Return [X, Y] of the center of cell containing provided text 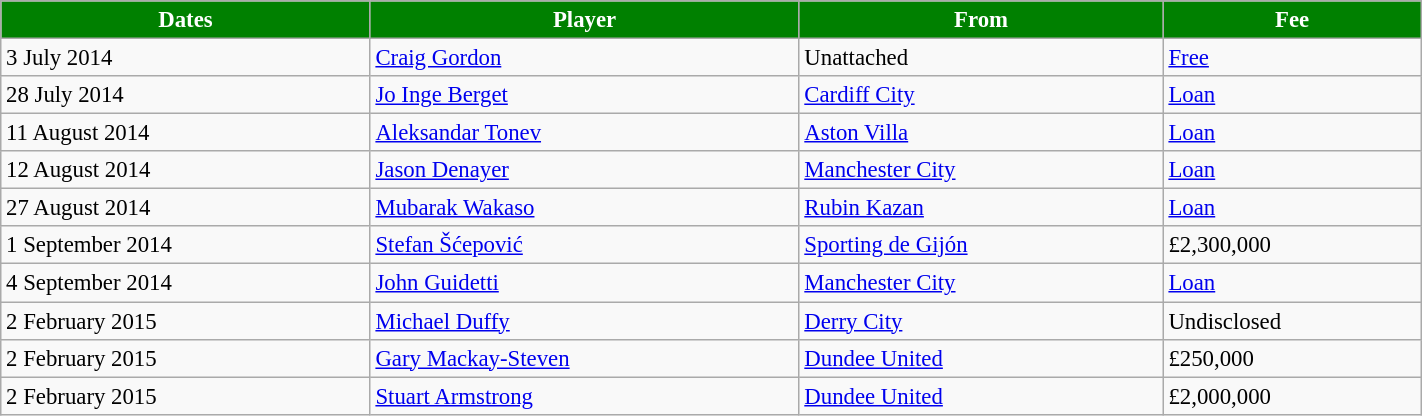
Aston Villa [981, 133]
Fee [1292, 20]
Cardiff City [981, 95]
Aleksandar Tonev [584, 133]
12 August 2014 [186, 170]
3 July 2014 [186, 58]
Jason Denayer [584, 170]
£2,300,000 [1292, 245]
Dates [186, 20]
From [981, 20]
Rubin Kazan [981, 208]
Jo Inge Berget [584, 95]
Free [1292, 58]
Undisclosed [1292, 321]
Stuart Armstrong [584, 396]
1 September 2014 [186, 245]
Derry City [981, 321]
11 August 2014 [186, 133]
Player [584, 20]
27 August 2014 [186, 208]
John Guidetti [584, 283]
Mubarak Wakaso [584, 208]
Unattached [981, 58]
Craig Gordon [584, 58]
28 July 2014 [186, 95]
Gary Mackay-Steven [584, 358]
4 September 2014 [186, 283]
Sporting de Gijón [981, 245]
Michael Duffy [584, 321]
£250,000 [1292, 358]
£2,000,000 [1292, 396]
Stefan Šćepović [584, 245]
